Return (X, Y) of the center of cell containing provided text 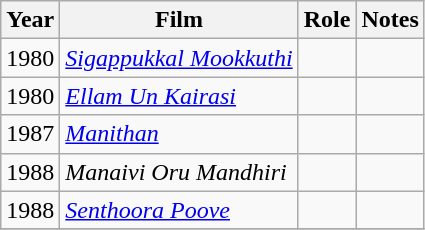
Sigappukkal Mookkuthi (179, 58)
Role (327, 20)
Notes (390, 20)
Ellam Un Kairasi (179, 96)
Film (179, 20)
Senthoora Poove (179, 210)
Manithan (179, 134)
1987 (30, 134)
Year (30, 20)
Manaivi Oru Mandhiri (179, 172)
